Determine the (x, y) coordinate at the center of the cell enclosing the given text.  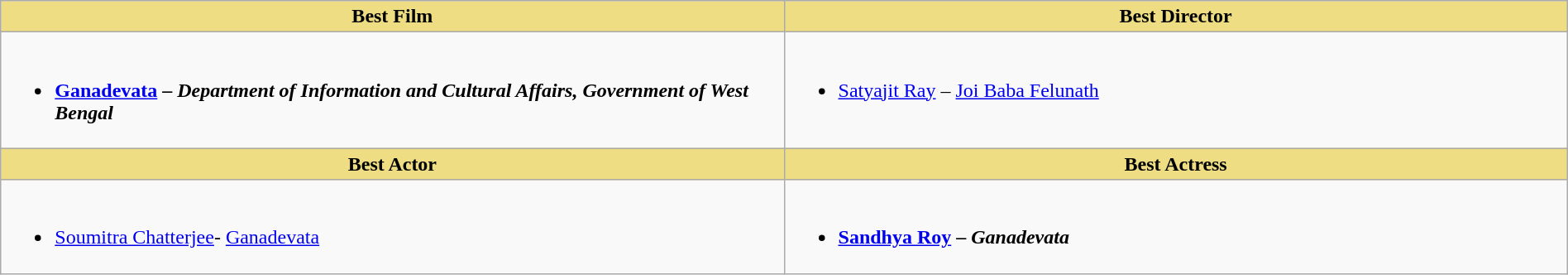
Soumitra Chatterjee- Ganadevata (392, 227)
Best Film (392, 17)
Best Director (1176, 17)
Satyajit Ray – Joi Baba Felunath (1176, 90)
Sandhya Roy – Ganadevata (1176, 227)
Ganadevata – Department of Information and Cultural Affairs, Government of West Bengal (392, 90)
Best Actor (392, 164)
Best Actress (1176, 164)
